Determine the (x, y) coordinate at the center of the cell enclosing the given text.  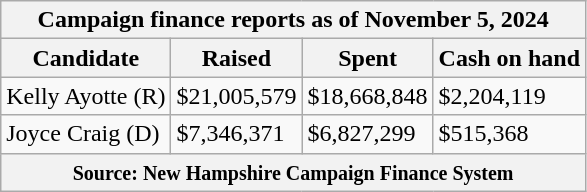
$18,668,848 (368, 96)
$515,368 (509, 134)
Source: New Hampshire Campaign Finance System (294, 172)
$2,204,119 (509, 96)
Raised (236, 58)
Cash on hand (509, 58)
Spent (368, 58)
$21,005,579 (236, 96)
Candidate (86, 58)
$7,346,371 (236, 134)
Kelly Ayotte (R) (86, 96)
Campaign finance reports as of November 5, 2024 (294, 20)
Joyce Craig (D) (86, 134)
$6,827,299 (368, 134)
